Capture the cell that displays the provided text and extract its (x, y) central coordinate. 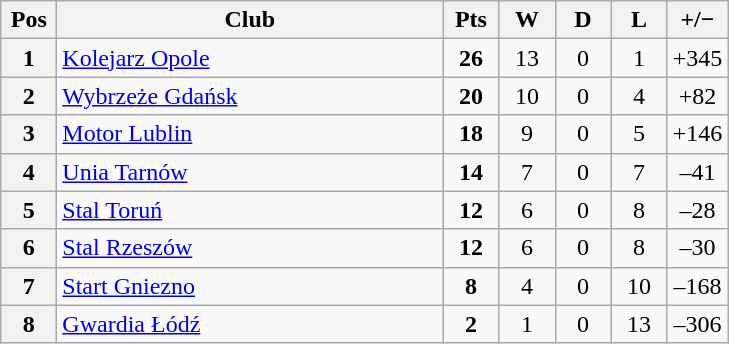
26 (471, 58)
Club (250, 20)
Stal Rzeszów (250, 248)
Pos (29, 20)
+146 (698, 134)
14 (471, 172)
Gwardia Łódź (250, 324)
9 (527, 134)
W (527, 20)
+82 (698, 96)
Wybrzeże Gdańsk (250, 96)
–168 (698, 286)
Motor Lublin (250, 134)
–306 (698, 324)
+/− (698, 20)
Kolejarz Opole (250, 58)
20 (471, 96)
L (639, 20)
–30 (698, 248)
Pts (471, 20)
18 (471, 134)
Stal Toruń (250, 210)
–28 (698, 210)
3 (29, 134)
+345 (698, 58)
Unia Tarnów (250, 172)
–41 (698, 172)
Start Gniezno (250, 286)
D (583, 20)
